Find where the given text appears and provide that cell's center as [X, Y] coordinate. 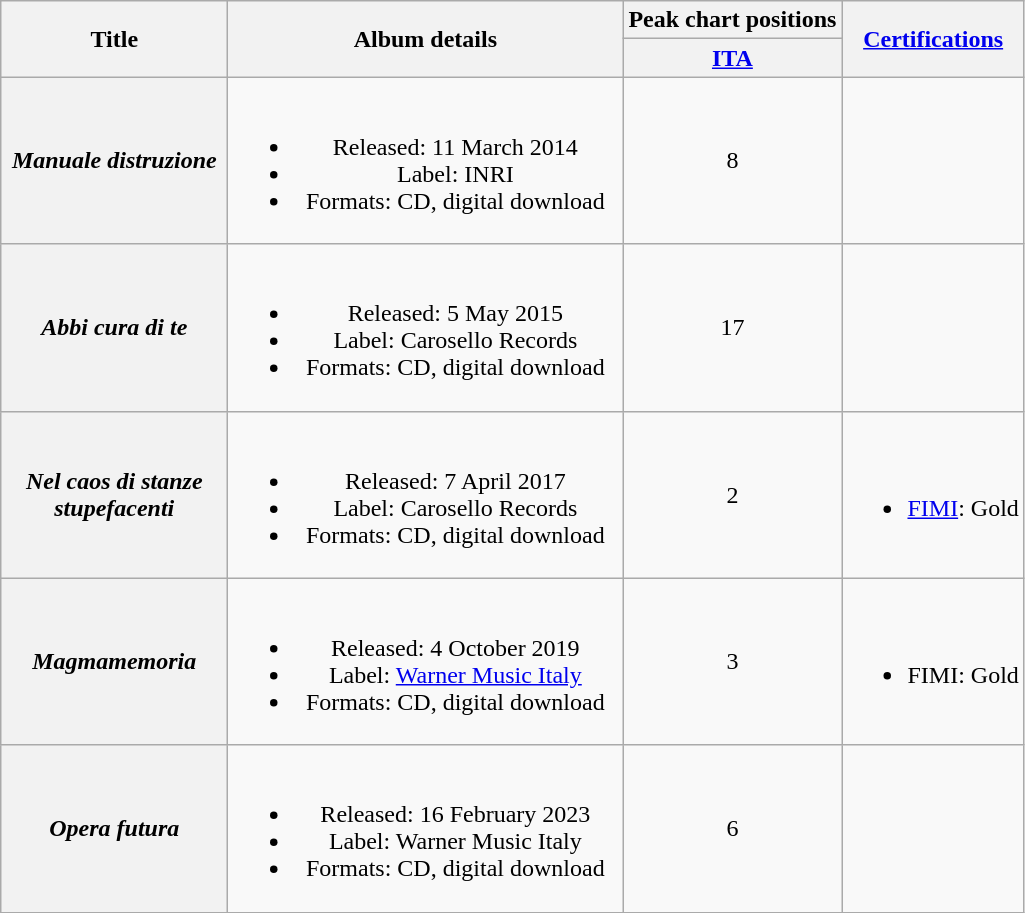
Released: 11 March 2014Label: INRIFormats: CD, digital download [426, 160]
Title [114, 39]
Released: 5 May 2015Label: Carosello RecordsFormats: CD, digital download [426, 328]
Magmamemoria [114, 662]
Released: 7 April 2017Label: Carosello RecordsFormats: CD, digital download [426, 494]
Certifications [933, 39]
ITA [732, 58]
Abbi cura di te [114, 328]
6 [732, 828]
Opera futura [114, 828]
Album details [426, 39]
Manuale distruzione [114, 160]
Released: 16 February 2023Label: Warner Music ItalyFormats: CD, digital download [426, 828]
Released: 4 October 2019Label: Warner Music ItalyFormats: CD, digital download [426, 662]
17 [732, 328]
2 [732, 494]
3 [732, 662]
Nel caos di stanze stupefacenti [114, 494]
Peak chart positions [732, 20]
8 [732, 160]
